Pinpoint the cell where the given text exists, returning its (X, Y) midpoint coordinate. 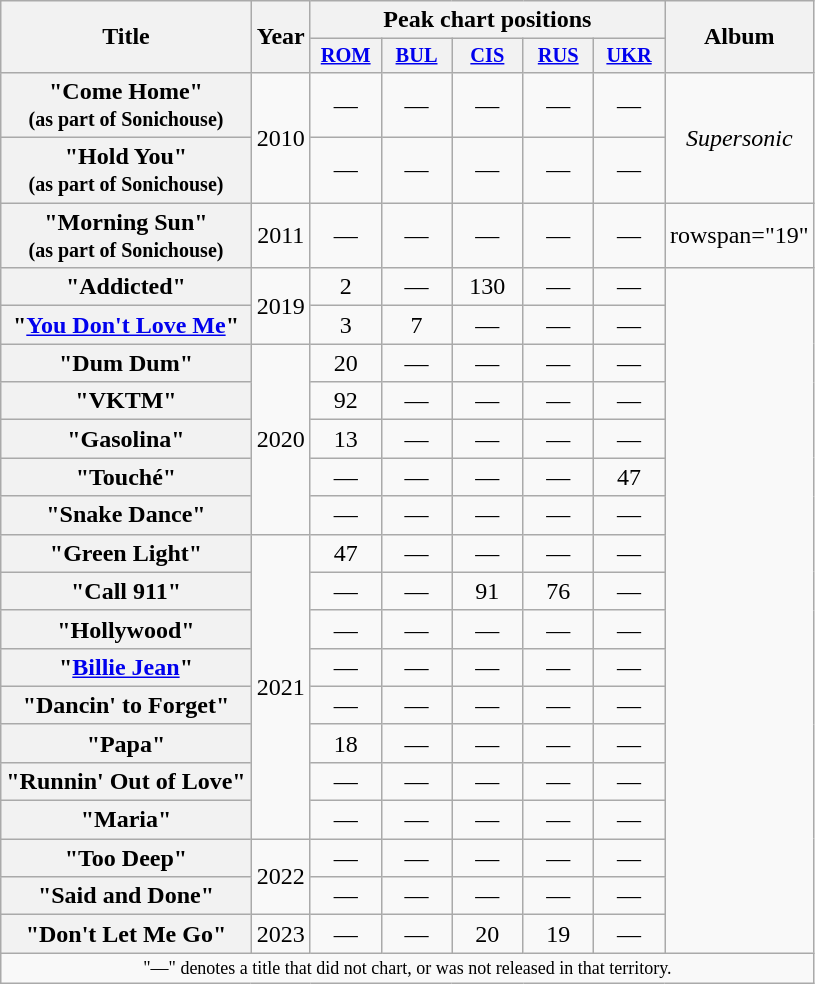
"You Don't Love Me" (126, 325)
3 (346, 325)
2022 (280, 877)
91 (488, 591)
"Snake Dance" (126, 515)
2011 (280, 236)
76 (558, 591)
"Runnin' Out of Love" (126, 781)
Album (739, 37)
2021 (280, 686)
"Don't Let Me Go" (126, 934)
130 (488, 287)
18 (346, 743)
Supersonic (739, 137)
"Hollywood" (126, 629)
"Morning Sun"(as part of Sonichouse) (126, 236)
2020 (280, 439)
"Addicted" (126, 287)
"Said and Done" (126, 896)
19 (558, 934)
"Dum Dum" (126, 363)
BUL (416, 56)
2023 (280, 934)
"Hold You"(as part of Sonichouse) (126, 170)
Title (126, 37)
ROM (346, 56)
CIS (488, 56)
UKR (630, 56)
2010 (280, 137)
rowspan="19" (739, 236)
RUS (558, 56)
2019 (280, 306)
2 (346, 287)
Peak chart positions (487, 20)
"Papa" (126, 743)
13 (346, 439)
7 (416, 325)
"Call 911" (126, 591)
"Green Light" (126, 553)
"Too Deep" (126, 858)
92 (346, 401)
"Touché" (126, 477)
"Dancin' to Forget" (126, 705)
"Billie Jean" (126, 667)
"—" denotes a title that did not chart, or was not released in that territory. (408, 968)
"Maria" (126, 820)
"VKTM" (126, 401)
Year (280, 37)
"Gasolina" (126, 439)
"Come Home"(as part of Sonichouse) (126, 104)
